For the text-containing cell, return its midpoint in (X, Y) coordinate format. 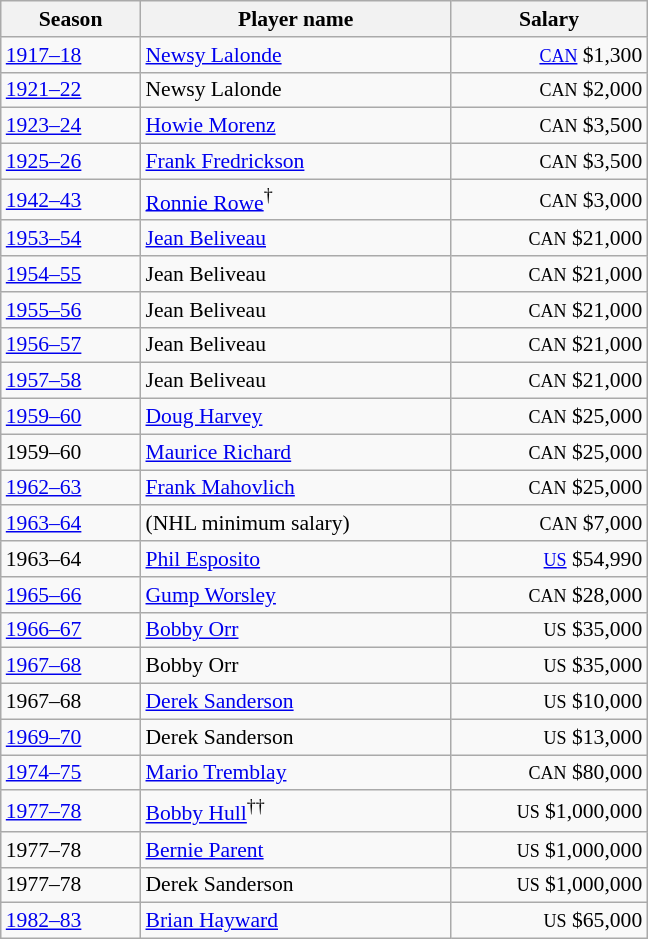
Brian Hayward (295, 921)
1966–67 (71, 630)
1921–22 (71, 90)
(NHL minimum salary) (295, 524)
1974–75 (71, 773)
CAN $80,000 (549, 773)
US $65,000 (549, 921)
1925–26 (71, 162)
Season (71, 19)
1962–63 (71, 488)
CAN $28,000 (549, 595)
1982–83 (71, 921)
Mario Tremblay (295, 773)
Player name (295, 19)
Frank Fredrickson (295, 162)
Howie Morenz (295, 126)
CAN $1,300 (549, 55)
CAN $3,000 (549, 200)
1917–18 (71, 55)
US $13,000 (549, 737)
Gump Worsley (295, 595)
Doug Harvey (295, 417)
Salary (549, 19)
1954–55 (71, 274)
1956–57 (71, 345)
Phil Esposito (295, 559)
CAN $7,000 (549, 524)
US $54,990 (549, 559)
Frank Mahovlich (295, 488)
Maurice Richard (295, 452)
1969–70 (71, 737)
CAN $2,000 (549, 90)
1957–58 (71, 381)
1965–66 (71, 595)
1942–43 (71, 200)
Ronnie Rowe† (295, 200)
1953–54 (71, 239)
1955–56 (71, 310)
1923–24 (71, 126)
Bobby Hull†† (295, 812)
Bernie Parent (295, 850)
US $10,000 (549, 702)
